Locate the cell with the specified text and output its (X, Y) center coordinate. 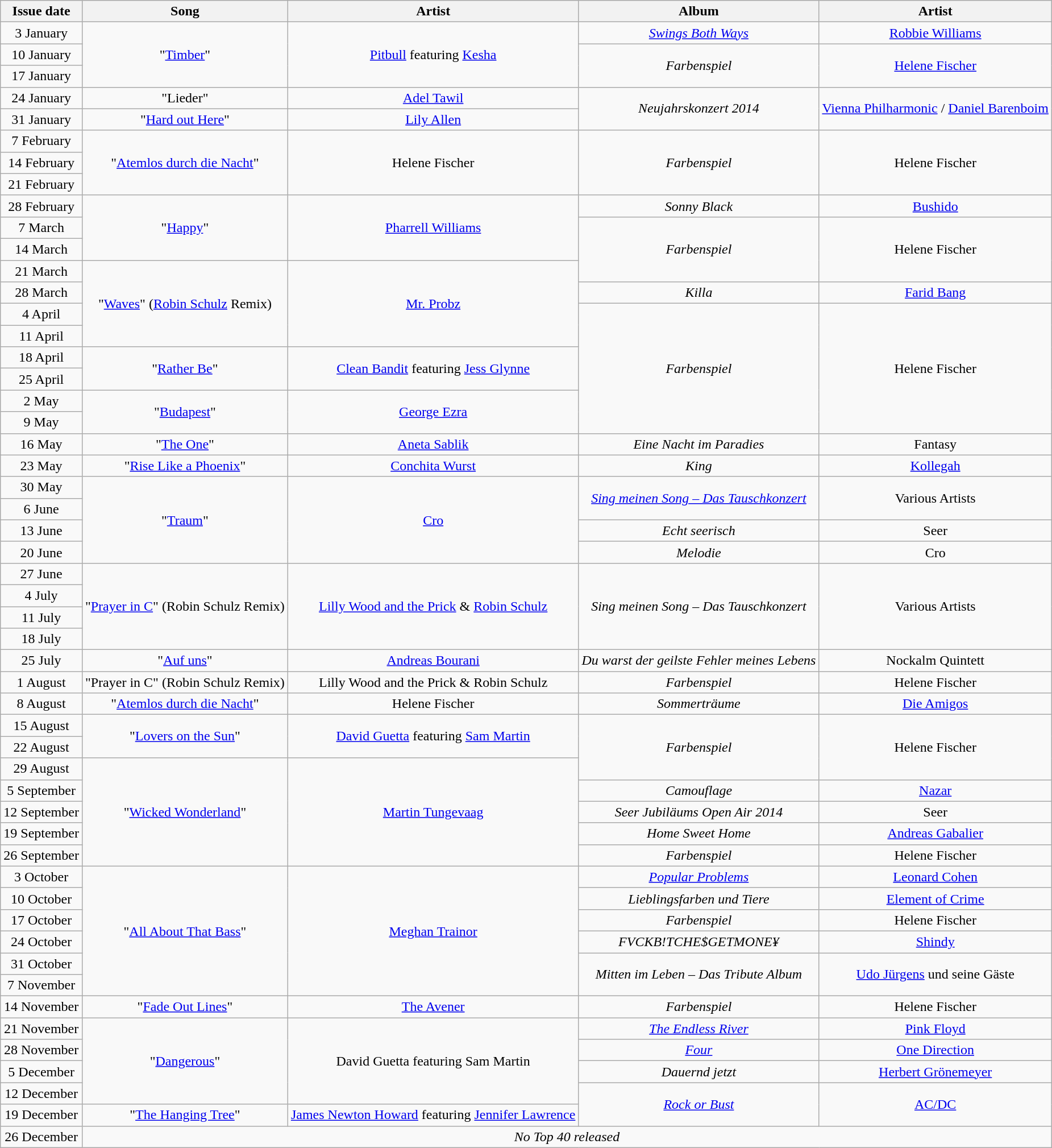
"The One" (185, 444)
Mr. Probz (433, 304)
Conchita Wurst (433, 466)
Shindy (935, 942)
28 February (41, 206)
Vienna Philharmonic / Daniel Barenboim (935, 109)
24 January (41, 98)
14 February (41, 163)
26 December (41, 1137)
17 October (41, 920)
Martin Tungevaag (433, 812)
31 October (41, 964)
22 August (41, 747)
21 March (41, 271)
26 September (41, 855)
Fantasy (935, 444)
Swings Both Ways (699, 33)
"All About That Bass" (185, 931)
The Avener (433, 1007)
Rock or Bust (699, 1104)
4 July (41, 595)
Sonny Black (699, 206)
Nockalm Quintett (935, 661)
Eine Nacht im Paradies (699, 444)
Seer Jubiläums Open Air 2014 (699, 812)
21 November (41, 1029)
10 January (41, 55)
2 May (41, 401)
20 June (41, 552)
4 April (41, 314)
10 October (41, 898)
11 July (41, 617)
"Budapest" (185, 412)
3 October (41, 877)
AC/DC (935, 1104)
Song (185, 11)
Du warst der geilste Fehler meines Lebens (699, 661)
1 August (41, 682)
28 November (41, 1050)
7 November (41, 985)
"Fade Out Lines" (185, 1007)
Melodie (699, 552)
5 December (41, 1072)
"Auf uns" (185, 661)
James Newton Howard featuring Jennifer Lawrence (433, 1115)
One Direction (935, 1050)
25 April (41, 379)
"Happy" (185, 227)
24 October (41, 942)
15 August (41, 726)
19 December (41, 1115)
Robbie Williams (935, 33)
14 November (41, 1007)
Pitbull featuring Kesha (433, 55)
Andreas Gabalier (935, 834)
31 January (41, 119)
Camouflage (699, 790)
George Ezra (433, 412)
7 February (41, 141)
Clean Bandit featuring Jess Glynne (433, 368)
Bushido (935, 206)
Leonard Cohen (935, 877)
No Top 40 released (567, 1137)
Dauernd jetzt (699, 1072)
Die Amigos (935, 704)
Farid Bang (935, 293)
3 January (41, 33)
Neujahrskonzert 2014 (699, 109)
29 August (41, 769)
27 June (41, 574)
5 September (41, 790)
Echt seerisch (699, 531)
Sommerträume (699, 704)
13 June (41, 531)
21 February (41, 184)
"Dangerous" (185, 1061)
18 July (41, 639)
Andreas Bourani (433, 661)
Element of Crime (935, 898)
Mitten im Leben – Das Tribute Album (699, 975)
Album (699, 11)
14 March (41, 249)
"Timber" (185, 55)
19 September (41, 834)
"Traum" (185, 520)
Pink Floyd (935, 1029)
"Rather Be" (185, 368)
Adel Tawil (433, 98)
Meghan Trainor (433, 931)
The Endless River (699, 1029)
Nazar (935, 790)
16 May (41, 444)
Popular Problems (699, 877)
12 December (41, 1093)
23 May (41, 466)
FVCKB!TCHE$GETMONE¥ (699, 942)
"Waves" (Robin Schulz Remix) (185, 304)
Lily Allen (433, 119)
12 September (41, 812)
Udo Jürgens und seine Gäste (935, 975)
Herbert Grönemeyer (935, 1072)
Pharrell Williams (433, 227)
Four (699, 1050)
28 March (41, 293)
30 May (41, 487)
25 July (41, 661)
King (699, 466)
Home Sweet Home (699, 834)
"Lieder" (185, 98)
9 May (41, 422)
Issue date (41, 11)
"Hard out Here" (185, 119)
8 August (41, 704)
Killa (699, 293)
18 April (41, 358)
"The Hanging Tree" (185, 1115)
17 January (41, 76)
Lieblingsfarben und Tiere (699, 898)
11 April (41, 336)
"Rise Like a Phoenix" (185, 466)
7 March (41, 227)
"Lovers on the Sun" (185, 736)
"Wicked Wonderland" (185, 812)
6 June (41, 509)
Kollegah (935, 466)
Aneta Sablik (433, 444)
